Output the [X, Y] coordinate of the center of the cell containing the given text.  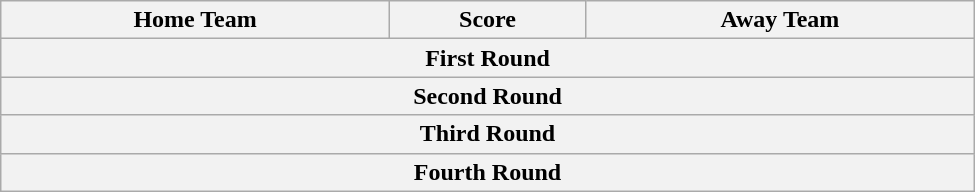
Fourth Round [488, 172]
Second Round [488, 96]
Score [487, 20]
Away Team [780, 20]
Home Team [196, 20]
Third Round [488, 134]
First Round [488, 58]
